From the cell containing the given text, extract its center point as (x, y) coordinate. 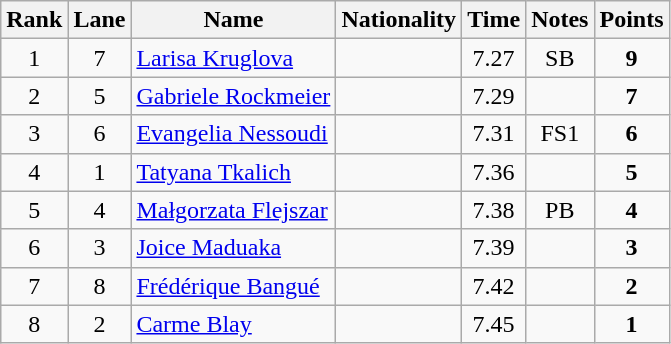
Evangelia Nessoudi (234, 134)
7.36 (494, 172)
Points (632, 20)
7.27 (494, 58)
7.39 (494, 248)
Larisa Kruglova (234, 58)
7.31 (494, 134)
Nationality (399, 20)
7.42 (494, 286)
7.45 (494, 324)
SB (560, 58)
PB (560, 210)
Carme Blay (234, 324)
Frédérique Bangué (234, 286)
7.29 (494, 96)
7.38 (494, 210)
Małgorzata Flejszar (234, 210)
FS1 (560, 134)
Name (234, 20)
Notes (560, 20)
9 (632, 58)
Tatyana Tkalich (234, 172)
Gabriele Rockmeier (234, 96)
Rank (34, 20)
Lane (100, 20)
Joice Maduaka (234, 248)
Time (494, 20)
